Provide the (X, Y) coordinate of the cell's center where the given text is located.  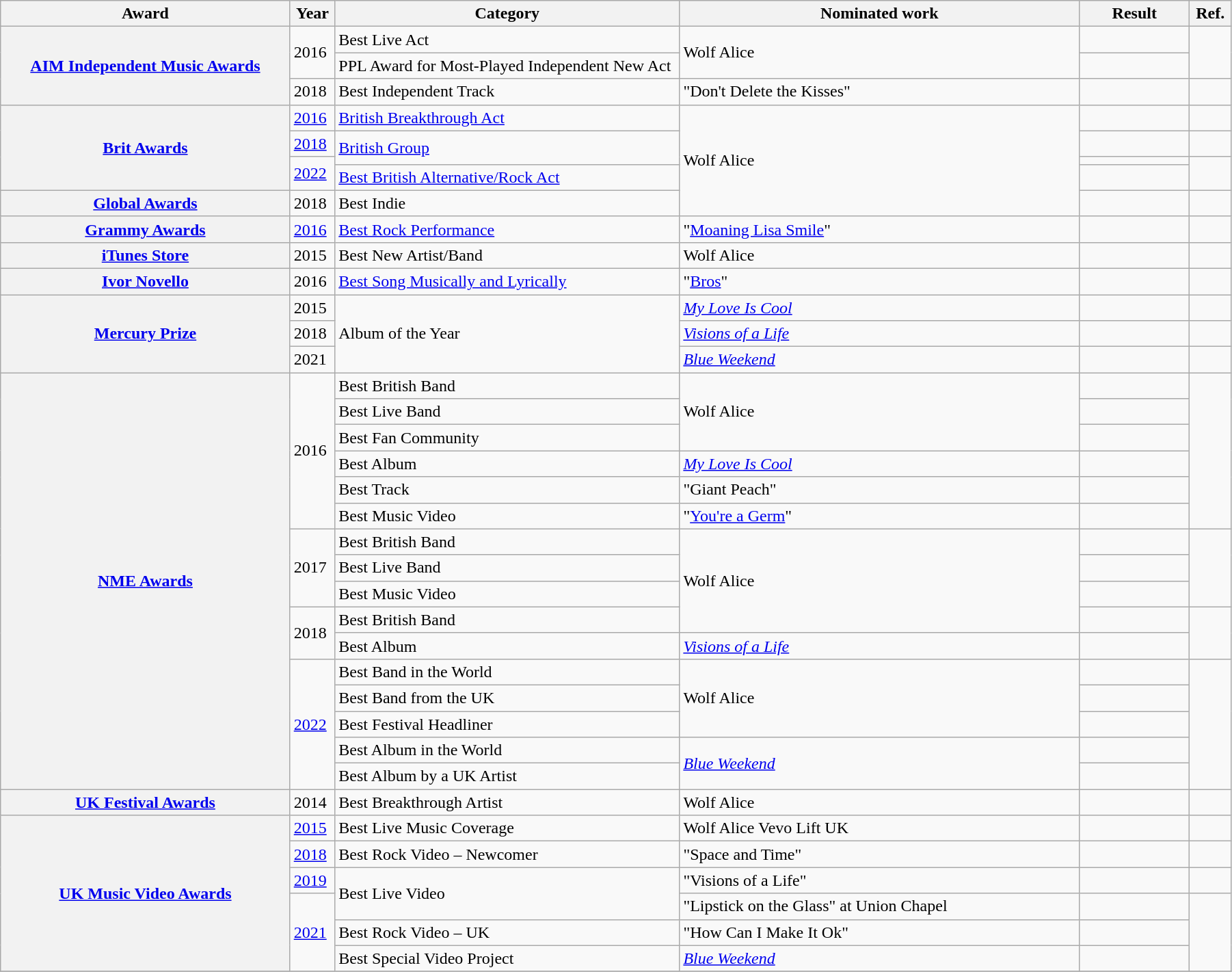
PPL Award for Most-Played Independent New Act (507, 66)
"Visions of a Life" (879, 880)
Best Indie (507, 203)
Best Live Video (507, 893)
Brit Awards (145, 148)
AIM Independent Music Awards (145, 66)
Best Song Musically and Lyrically (507, 281)
"Don't Delete the Kisses" (879, 92)
British Breakthrough Act (507, 118)
"Lipstick on the Glass" at Union Chapel (879, 906)
UK Festival Awards (145, 802)
Best Special Video Project (507, 958)
Best Band in the World (507, 672)
Best British Alternative/Rock Act (507, 177)
2017 (312, 568)
Best Rock Performance (507, 229)
Best Fan Community (507, 438)
2019 (312, 880)
Mercury Prize (145, 333)
Best New Artist/Band (507, 255)
Result (1135, 14)
"Giant Peach" (879, 490)
Category (507, 14)
Wolf Alice Vevo Lift UK (879, 828)
Ivor Novello (145, 281)
Best Live Act (507, 40)
Ref. (1210, 14)
2014 (312, 802)
"Moaning Lisa Smile" (879, 229)
Best Breakthrough Artist (507, 802)
Grammy Awards (145, 229)
British Group (507, 148)
Best Festival Headliner (507, 724)
UK Music Video Awards (145, 893)
Best Live Music Coverage (507, 828)
Best Track (507, 490)
Best Album by a UK Artist (507, 776)
Best Rock Video – UK (507, 932)
Best Band from the UK (507, 698)
Album of the Year (507, 333)
"How Can I Make It Ok" (879, 932)
Best Rock Video – Newcomer (507, 854)
Global Awards (145, 203)
Award (145, 14)
Best Independent Track (507, 92)
"Bros" (879, 281)
Nominated work (879, 14)
Year (312, 14)
"Space and Time" (879, 854)
NME Awards (145, 581)
Best Album in the World (507, 750)
iTunes Store (145, 255)
"You're a Germ" (879, 516)
